Extract the [X, Y] coordinate from the center of the cell holding the provided text.  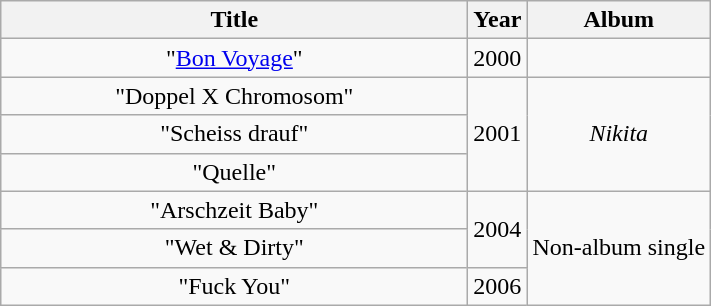
2000 [498, 58]
"Fuck You" [234, 286]
Title [234, 20]
"Arschzeit Baby" [234, 210]
2006 [498, 286]
Non-album single [619, 248]
Album [619, 20]
"Wet & Dirty" [234, 248]
"Bon Voyage" [234, 58]
2001 [498, 134]
Year [498, 20]
"Scheiss drauf" [234, 134]
"Quelle" [234, 172]
Nikita [619, 134]
"Doppel X Chromosom" [234, 96]
2004 [498, 229]
